Return the [X, Y] coordinate for the center point of the cell that contains the specified text.  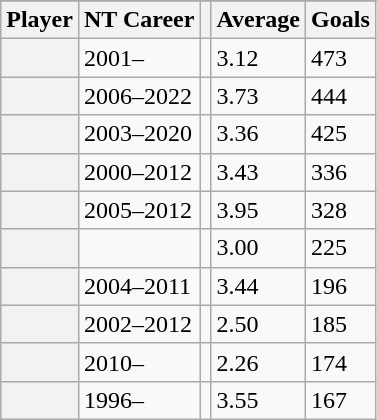
328 [341, 210]
3.00 [258, 248]
2001– [138, 58]
2000–2012 [138, 172]
1996– [138, 400]
NT Career [138, 20]
3.12 [258, 58]
3.55 [258, 400]
185 [341, 324]
2006–2022 [138, 96]
2.50 [258, 324]
225 [341, 248]
2.26 [258, 362]
3.44 [258, 286]
2005–2012 [138, 210]
2010– [138, 362]
167 [341, 400]
2004–2011 [138, 286]
444 [341, 96]
2003–2020 [138, 134]
473 [341, 58]
3.95 [258, 210]
Goals [341, 20]
Average [258, 20]
3.73 [258, 96]
425 [341, 134]
336 [341, 172]
3.36 [258, 134]
2002–2012 [138, 324]
Player [40, 20]
3.43 [258, 172]
174 [341, 362]
196 [341, 286]
